Extract the [X, Y] coordinate from the center of the cell holding the provided text.  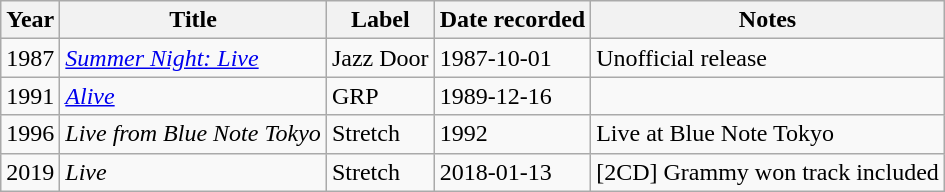
Summer Night: Live [194, 58]
Alive [194, 96]
1987 [30, 58]
1992 [512, 134]
Year [30, 20]
1989-12-16 [512, 96]
[2CD] Grammy won track included [768, 172]
Title [194, 20]
Label [380, 20]
2018-01-13 [512, 172]
1991 [30, 96]
Live at Blue Note Tokyo [768, 134]
1987-10-01 [512, 58]
1996 [30, 134]
Live from Blue Note Tokyo [194, 134]
2019 [30, 172]
Date recorded [512, 20]
GRP [380, 96]
Live [194, 172]
Notes [768, 20]
Jazz Door [380, 58]
Unofficial release [768, 58]
